Identify which cell holds the provided text, then report its (x, y) central coordinate. 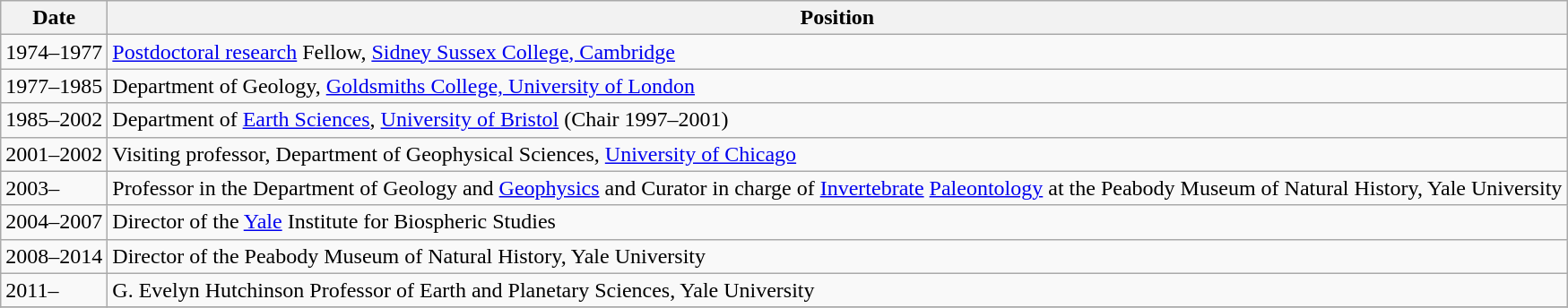
G. Evelyn Hutchinson Professor of Earth and Planetary Sciences, Yale University (837, 290)
Date (54, 18)
2001–2002 (54, 154)
Department of Geology, Goldsmiths College, University of London (837, 86)
Director of the Yale Institute for Biospheric Studies (837, 222)
1985–2002 (54, 120)
Postdoctoral research Fellow, Sidney Sussex College, Cambridge (837, 52)
2003– (54, 188)
1974–1977 (54, 52)
2004–2007 (54, 222)
2008–2014 (54, 256)
Department of Earth Sciences, University of Bristol (Chair 1997–2001) (837, 120)
1977–1985 (54, 86)
Position (837, 18)
Visiting professor, Department of Geophysical Sciences, University of Chicago (837, 154)
Director of the Peabody Museum of Natural History, Yale University (837, 256)
2011– (54, 290)
